Detect which cell encompasses the target text, then output its (X, Y) center coordinate. 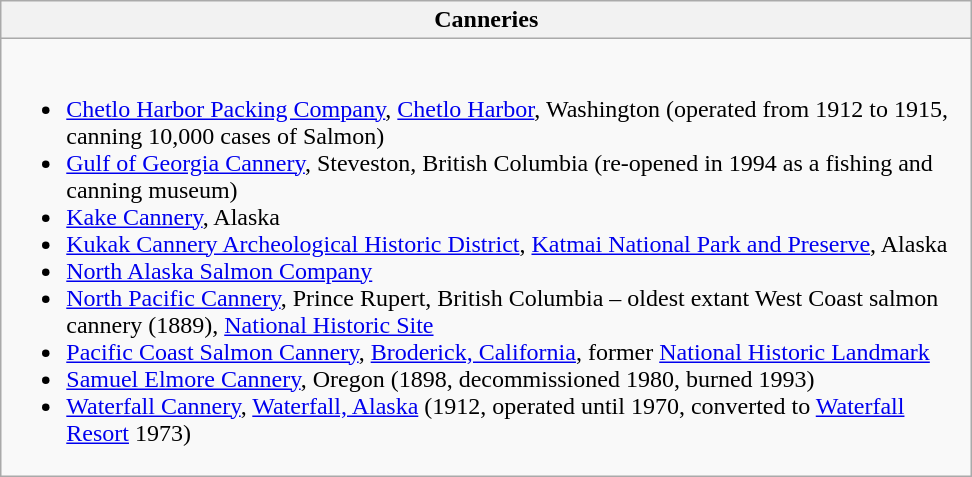
Canneries (486, 20)
